Locate the cell with the specified text and output its [x, y] center coordinate. 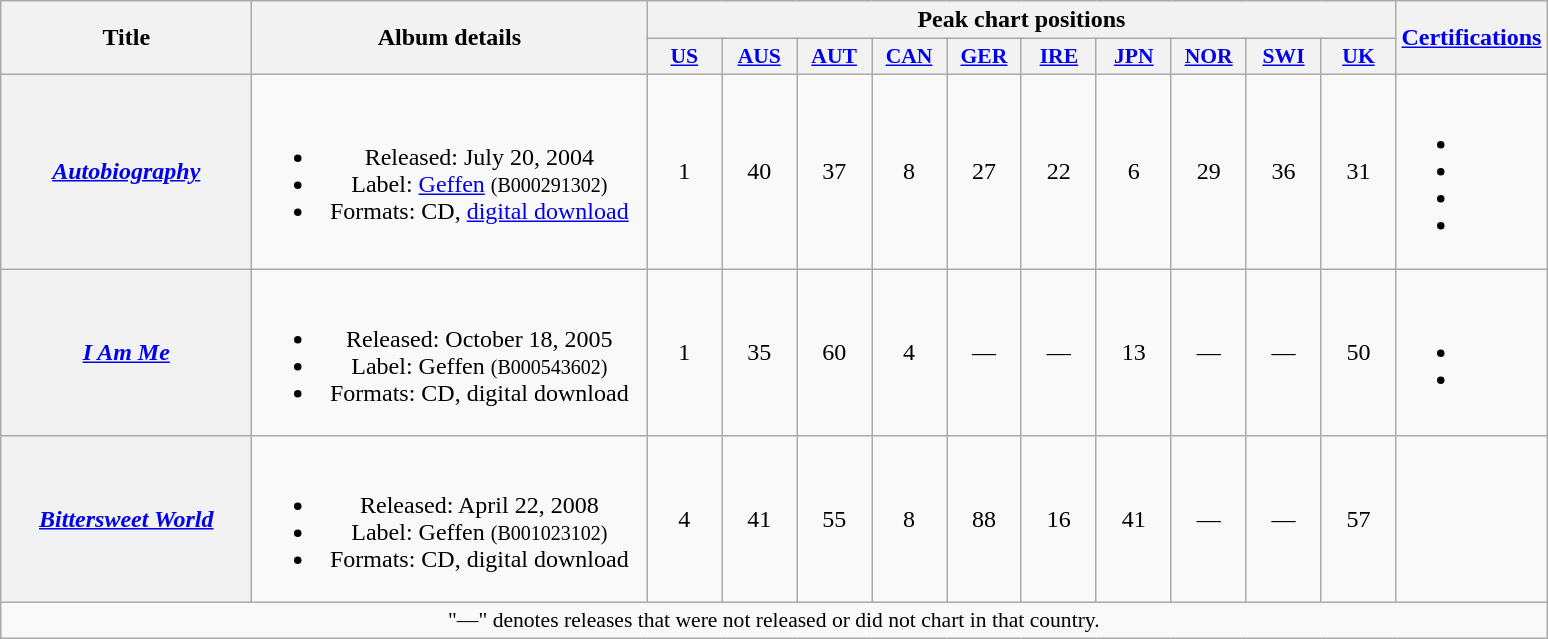
Certifications [1472, 38]
6 [1134, 171]
57 [1358, 520]
35 [760, 352]
88 [984, 520]
31 [1358, 171]
Released: April 22, 2008Label: Geffen (B001023102)Formats: CD, digital download [450, 520]
Released: October 18, 2005Label: Geffen (B000543602)Formats: CD, digital download [450, 352]
CAN [910, 57]
60 [834, 352]
UK [1358, 57]
US [684, 57]
AUT [834, 57]
Peak chart positions [1022, 20]
29 [1208, 171]
36 [1284, 171]
NOR [1208, 57]
Bittersweet World [126, 520]
Autobiography [126, 171]
16 [1058, 520]
AUS [760, 57]
I Am Me [126, 352]
55 [834, 520]
13 [1134, 352]
50 [1358, 352]
40 [760, 171]
Album details [450, 38]
27 [984, 171]
JPN [1134, 57]
IRE [1058, 57]
SWI [1284, 57]
Released: July 20, 2004Label: Geffen (B000291302)Formats: CD, digital download [450, 171]
Title [126, 38]
GER [984, 57]
"—" denotes releases that were not released or did not chart in that country. [774, 621]
22 [1058, 171]
37 [834, 171]
